Scan for the cell matching the given text and deliver its (X, Y) coordinate at center. 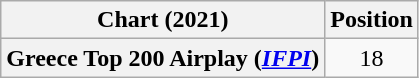
Chart (2021) (163, 20)
Position (372, 20)
Greece Top 200 Airplay (IFPI) (163, 58)
18 (372, 58)
